From the cell containing the given text, extract its center point as [X, Y] coordinate. 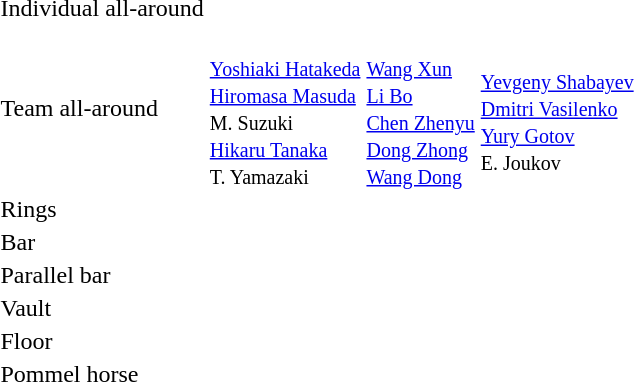
Wang XunLi BoChen ZhenyuDong ZhongWang Dong [420, 108]
Yoshiaki HatakedaHiromasa MasudaM. SuzukiHikaru TanakaT. Yamazaki [285, 108]
